For the text-containing cell, return its midpoint in [x, y] coordinate format. 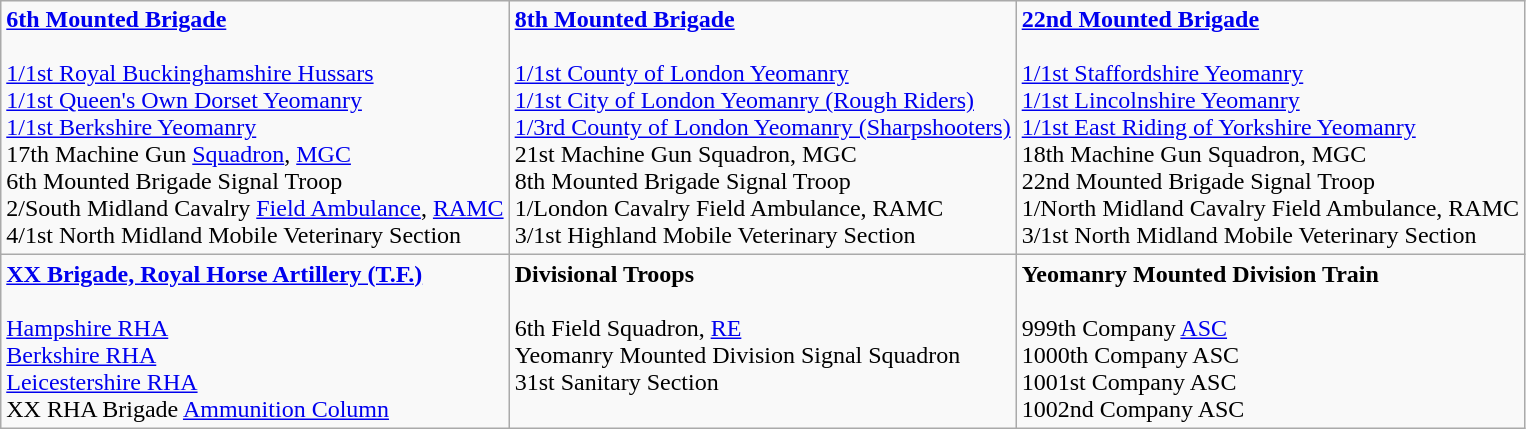
Divisional Troops6th Field Squadron, RE Yeomanry Mounted Division Signal Squadron 31st Sanitary Section [762, 342]
Yeomanry Mounted Division Train999th Company ASC 1000th Company ASC 1001st Company ASC 1002nd Company ASC [1270, 342]
XX Brigade, Royal Horse Artillery (T.F.)Hampshire RHA Berkshire RHA Leicestershire RHA XX RHA Brigade Ammunition Column [255, 342]
